Scan for the cell matching the given text and deliver its (X, Y) coordinate at center. 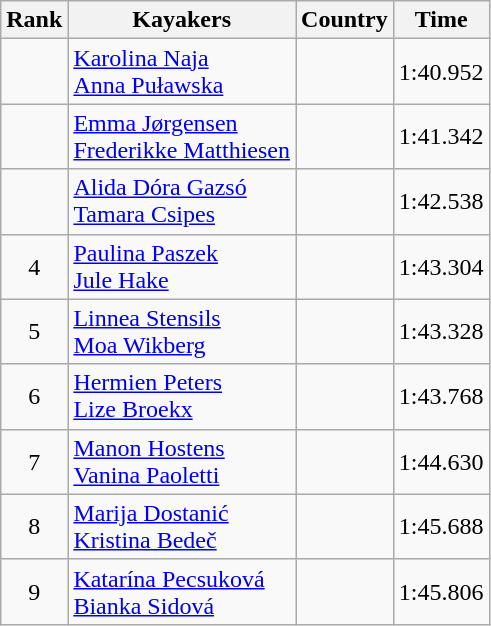
Paulina PaszekJule Hake (182, 266)
Emma JørgensenFrederikke Matthiesen (182, 136)
Manon HostensVanina Paoletti (182, 462)
1:43.328 (441, 332)
1:41.342 (441, 136)
Country (345, 20)
1:44.630 (441, 462)
1:42.538 (441, 202)
Linnea StensilsMoa Wikberg (182, 332)
Time (441, 20)
9 (34, 592)
Hermien PetersLize Broekx (182, 396)
1:43.768 (441, 396)
1:45.806 (441, 592)
1:45.688 (441, 526)
7 (34, 462)
Kayakers (182, 20)
5 (34, 332)
Rank (34, 20)
1:40.952 (441, 72)
6 (34, 396)
8 (34, 526)
Karolina NajaAnna Puławska (182, 72)
4 (34, 266)
Katarína PecsukováBianka Sidová (182, 592)
Marija DostanićKristina Bedeč (182, 526)
1:43.304 (441, 266)
Alida Dóra GazsóTamara Csipes (182, 202)
